Determine the (x, y) coordinate at the center of the cell enclosing the given text.  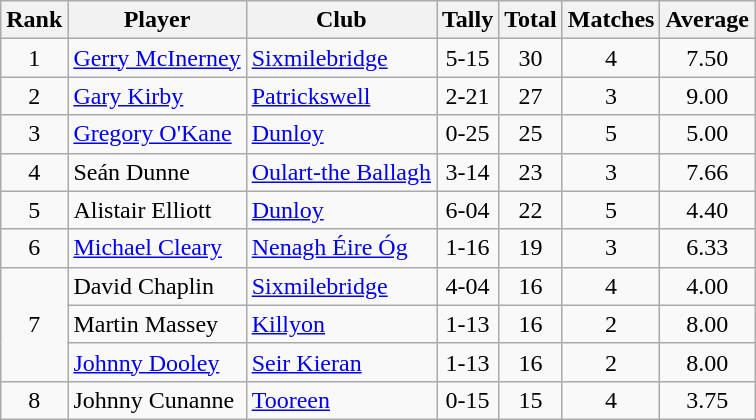
Club (341, 20)
4.40 (708, 210)
25 (531, 134)
6.33 (708, 248)
5.00 (708, 134)
3-14 (467, 172)
7.66 (708, 172)
Killyon (341, 324)
22 (531, 210)
19 (531, 248)
Tally (467, 20)
30 (531, 58)
Rank (34, 20)
4.00 (708, 286)
2-21 (467, 96)
Martin Massey (157, 324)
Seir Kieran (341, 362)
Seán Dunne (157, 172)
27 (531, 96)
7 (34, 324)
1 (34, 58)
Alistair Elliott (157, 210)
Gary Kirby (157, 96)
Matches (611, 20)
7.50 (708, 58)
Nenagh Éire Óg (341, 248)
6 (34, 248)
15 (531, 400)
Johnny Cunanne (157, 400)
3.75 (708, 400)
Johnny Dooley (157, 362)
Gregory O'Kane (157, 134)
0-25 (467, 134)
23 (531, 172)
Gerry McInerney (157, 58)
6-04 (467, 210)
Michael Cleary (157, 248)
David Chaplin (157, 286)
8 (34, 400)
Average (708, 20)
Player (157, 20)
Oulart-the Ballagh (341, 172)
Total (531, 20)
1-16 (467, 248)
0-15 (467, 400)
4-04 (467, 286)
Patrickswell (341, 96)
Tooreen (341, 400)
9.00 (708, 96)
5-15 (467, 58)
